Detect which cell encompasses the target text, then output its (x, y) center coordinate. 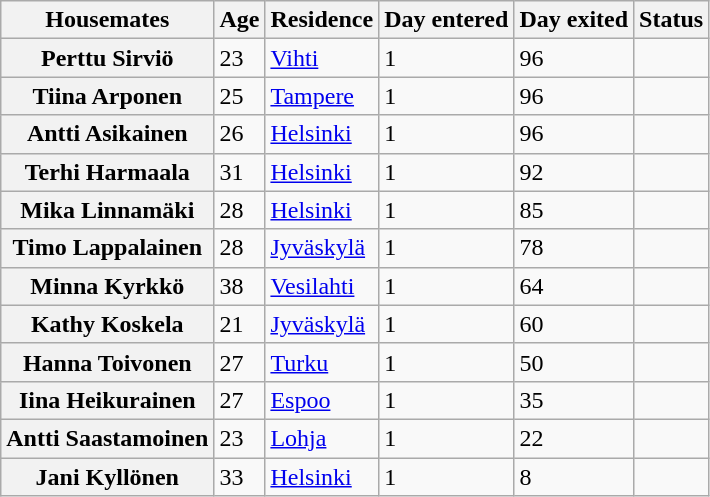
64 (574, 286)
Day entered (446, 20)
35 (574, 400)
31 (240, 172)
22 (574, 438)
Vesilahti (322, 286)
Minna Kyrkkö (108, 286)
Housemates (108, 20)
Antti Asikainen (108, 134)
Residence (322, 20)
Age (240, 20)
Timo Lappalainen (108, 248)
Vihti (322, 58)
Perttu Sirviö (108, 58)
85 (574, 210)
Kathy Koskela (108, 324)
60 (574, 324)
Mika Linnamäki (108, 210)
33 (240, 477)
Tiina Arponen (108, 96)
50 (574, 362)
21 (240, 324)
26 (240, 134)
92 (574, 172)
Status (672, 20)
38 (240, 286)
Jani Kyllönen (108, 477)
Iina Heikurainen (108, 400)
78 (574, 248)
Tampere (322, 96)
8 (574, 477)
Terhi Harmaala (108, 172)
Day exited (574, 20)
Antti Saastamoinen (108, 438)
Lohja (322, 438)
Turku (322, 362)
25 (240, 96)
Hanna Toivonen (108, 362)
Espoo (322, 400)
